Return (X, Y) of the center of cell containing provided text 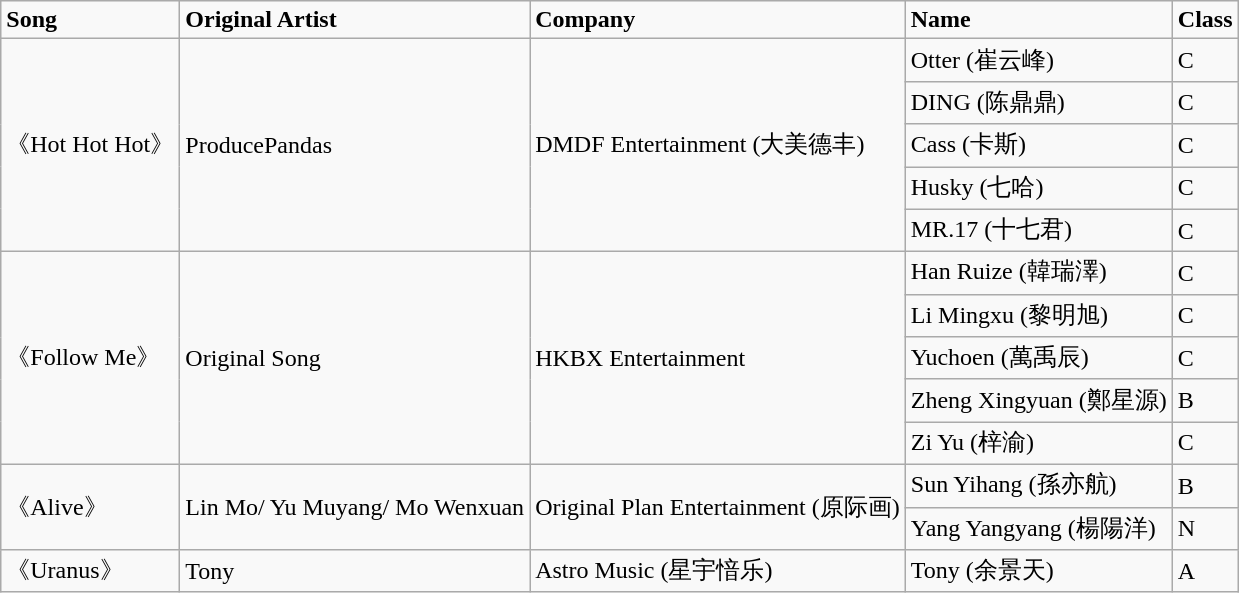
ProducePandas (355, 146)
Original Song (355, 358)
Li Mingxu (黎明旭) (1038, 316)
《Hot Hot Hot》 (90, 146)
Otter (崔云峰) (1038, 60)
Original Plan Entertainment (原际画) (718, 506)
Name (1038, 20)
Zheng Xingyuan (鄭星源) (1038, 400)
Cass (卡斯) (1038, 146)
《Follow Me》 (90, 358)
Class (1205, 20)
Husky (七哈) (1038, 188)
Company (718, 20)
Sun Yihang (孫亦航) (1038, 486)
N (1205, 528)
HKBX Entertainment (718, 358)
Han Ruize (韓瑞澤) (1038, 274)
DMDF Entertainment (大美德丰) (718, 146)
Zi Yu (梓渝) (1038, 444)
Song (90, 20)
Astro Music (星宇愔乐) (718, 572)
Tony (余景天) (1038, 572)
Original Artist (355, 20)
《Alive》 (90, 506)
Yang Yangyang (楊陽洋) (1038, 528)
A (1205, 572)
Tony (355, 572)
Lin Mo/ Yu Muyang/ Mo Wenxuan (355, 506)
Yuchoen (萬禹辰) (1038, 358)
MR.17 (十七君) (1038, 230)
《Uranus》 (90, 572)
DING (陈鼎鼎) (1038, 102)
